Pinpoint the cell where the given text exists, returning its [X, Y] midpoint coordinate. 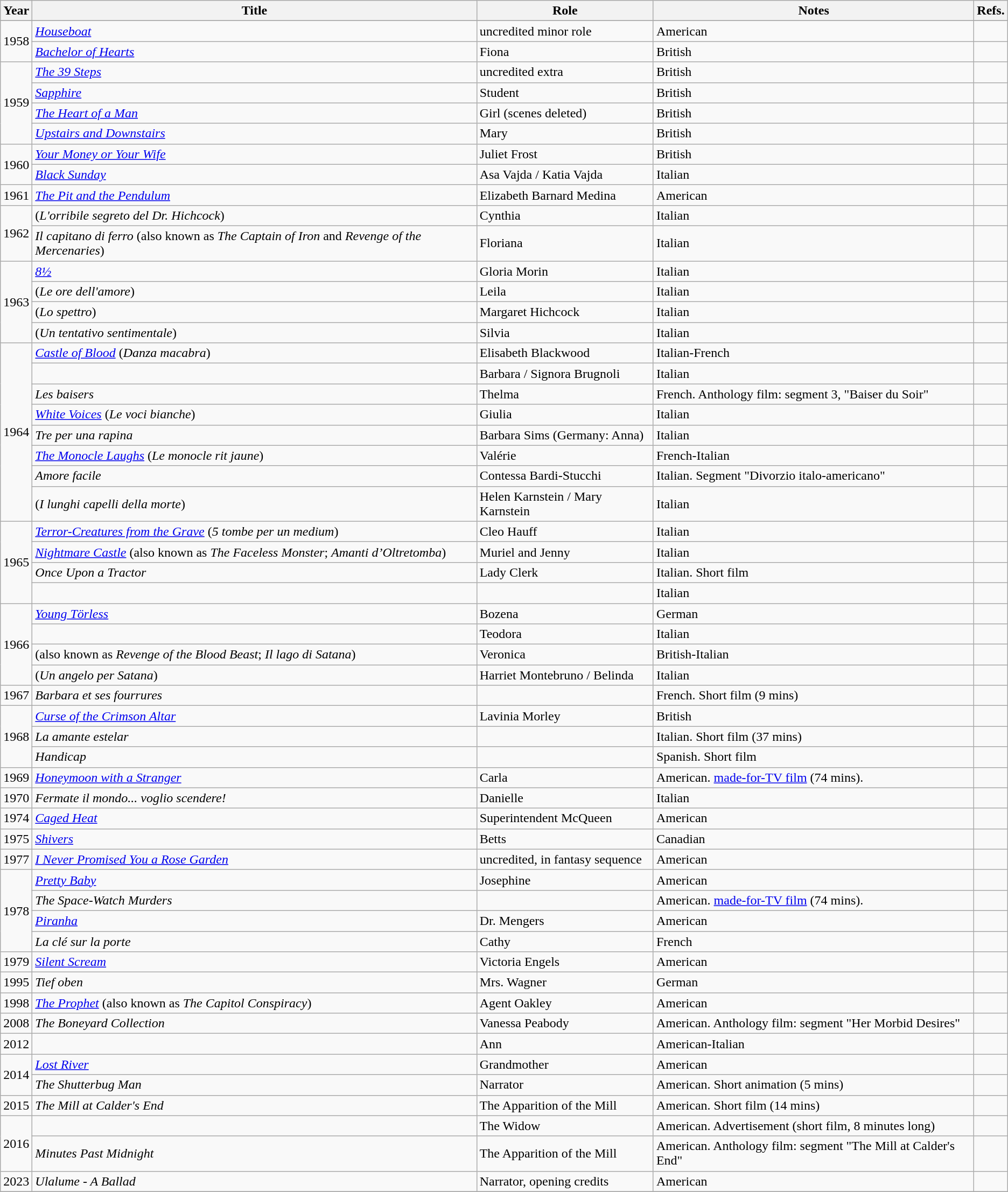
1968 [16, 737]
Superintendent McQueen [565, 818]
Tre per una rapina [254, 435]
Leila [565, 292]
uncredited, in fantasy sequence [565, 859]
uncredited minor role [565, 31]
White Voices (Le voci bianche) [254, 415]
uncredited extra [565, 72]
(L'orribile segreto del Dr. Hichcock) [254, 215]
2014 [16, 1075]
(I lunghi capelli della morte) [254, 504]
The Heart of a Man [254, 113]
Canadian [813, 839]
The 39 Steps [254, 72]
Girl (scenes deleted) [565, 113]
Amore facile [254, 476]
Elisabeth Blackwood [565, 353]
Tief oben [254, 983]
2015 [16, 1105]
Narrator, opening credits [565, 1181]
Valérie [565, 455]
French-Italian [813, 455]
Ulalume - A Ballad [254, 1181]
1962 [16, 233]
Barbara / Signora Brugnoli [565, 374]
2008 [16, 1023]
Piranha [254, 921]
1979 [16, 962]
Gloria Morin [565, 271]
Black Sunday [254, 174]
1975 [16, 839]
The Monocle Laughs (Le monocle rit jaune) [254, 455]
8½ [254, 271]
Vanessa Peabody [565, 1023]
Il capitano di ferro (also known as The Captain of Iron and Revenge of the Mercenaries) [254, 243]
Fermate il mondo... voglio scendere! [254, 798]
American. Advertisement (short film, 8 minutes long) [813, 1126]
Houseboat [254, 31]
Nightmare Castle (also known as The Faceless Monster; Amanti d’Oltretomba) [254, 552]
Upstairs and Downstairs [254, 134]
Thelma [565, 394]
The Shutterbug Man [254, 1085]
Notes [813, 11]
Dr. Mengers [565, 921]
Carla [565, 777]
1978 [16, 910]
The Widow [565, 1126]
1958 [16, 41]
Castle of Blood (Danza macabra) [254, 353]
Barbara et ses fourrures [254, 696]
Harriet Montebruno / Belinda [565, 675]
Contessa Bardi-Stucchi [565, 476]
Pretty Baby [254, 880]
1967 [16, 696]
(Le ore dell'amore) [254, 292]
1977 [16, 859]
Agent Oakley [565, 1003]
La clé sur la porte [254, 942]
American. Anthology film: segment "The Mill at Calder's End" [813, 1153]
Bozena [565, 613]
Curse of the Crimson Altar [254, 716]
2023 [16, 1181]
The Pit and the Pendulum [254, 195]
(also known as Revenge of the Blood Beast; Il lago di Satana) [254, 655]
1963 [16, 301]
Terror-Creatures from the Grave (5 tombe per un medium) [254, 531]
1960 [16, 164]
Refs. [991, 11]
French [813, 942]
Fiona [565, 52]
Giulia [565, 415]
Veronica [565, 655]
Lost River [254, 1064]
Italian. Segment "Divorzio italo-americano" [813, 476]
1969 [16, 777]
1998 [16, 1003]
1974 [16, 818]
Title [254, 11]
Juliet Frost [565, 154]
French. Short film (9 mins) [813, 696]
Once Upon a Tractor [254, 572]
(Un angelo per Satana) [254, 675]
Les baisers [254, 394]
1964 [16, 432]
Asa Vajda / Katia Vajda [565, 174]
American. Short film (14 mins) [813, 1105]
The Mill at Calder's End [254, 1105]
1970 [16, 798]
American-Italian [813, 1044]
French. Anthology film: segment 3, "Baiser du Soir" [813, 394]
Helen Karnstein / Mary Karnstein [565, 504]
1965 [16, 562]
2016 [16, 1144]
Minutes Past Midnight [254, 1153]
American. Anthology film: segment "Her Morbid Desires" [813, 1023]
Italian. Short film (37 mins) [813, 737]
British-Italian [813, 655]
2012 [16, 1044]
The Space-Watch Murders [254, 900]
1959 [16, 103]
The Prophet (also known as The Capitol Conspiracy) [254, 1003]
Floriana [565, 243]
American. Short animation (5 mins) [813, 1085]
Honeymoon with a Stranger [254, 777]
Ann [565, 1044]
Margaret Hichcock [565, 312]
Josephine [565, 880]
Grandmother [565, 1064]
Mary [565, 134]
La amante estelar [254, 737]
I Never Promised You a Rose Garden [254, 859]
Silvia [565, 333]
Silent Scream [254, 962]
Victoria Engels [565, 962]
Cleo Hauff [565, 531]
Spanish. Short film [813, 757]
Italian-French [813, 353]
Mrs. Wagner [565, 983]
Your Money or Your Wife [254, 154]
Shivers [254, 839]
1966 [16, 644]
Betts [565, 839]
Role [565, 11]
Sapphire [254, 93]
Year [16, 11]
Young Törless [254, 613]
Bachelor of Hearts [254, 52]
Elizabeth Barnard Medina [565, 195]
1961 [16, 195]
Student [565, 93]
Cynthia [565, 215]
1995 [16, 983]
Barbara Sims (Germany: Anna) [565, 435]
Lavinia Morley [565, 716]
Lady Clerk [565, 572]
Teodora [565, 634]
Danielle [565, 798]
(Un tentativo sentimentale) [254, 333]
(Lo spettro) [254, 312]
Italian. Short film [813, 572]
Muriel and Jenny [565, 552]
Narrator [565, 1085]
Cathy [565, 942]
Caged Heat [254, 818]
The Boneyard Collection [254, 1023]
Handicap [254, 757]
